Find where the given text appears and provide that cell's center as [X, Y] coordinate. 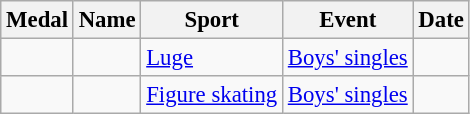
Medal [38, 20]
Luge [212, 58]
Name [107, 20]
Sport [212, 20]
Event [348, 20]
Date [441, 20]
Figure skating [212, 95]
